Search for the cell housing the specified text and yield its (X, Y) center coordinate. 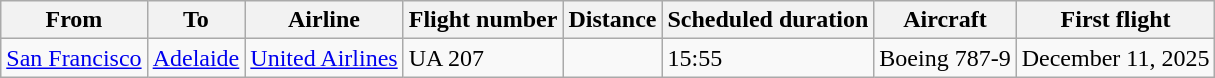
To (196, 20)
Scheduled duration (768, 20)
United Airlines (324, 58)
Distance (612, 20)
Flight number (483, 20)
Airline (324, 20)
San Francisco (74, 58)
Boeing 787-9 (945, 58)
First flight (1116, 20)
From (74, 20)
Adelaide (196, 58)
UA 207 (483, 58)
15:55 (768, 58)
Aircraft (945, 20)
December 11, 2025 (1116, 58)
